Capture the cell that displays the provided text and extract its (X, Y) central coordinate. 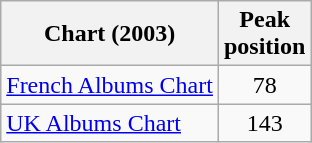
Chart (2003) (110, 34)
French Albums Chart (110, 85)
143 (264, 123)
78 (264, 85)
Peakposition (264, 34)
UK Albums Chart (110, 123)
